Identify which cell holds the provided text, then report its [X, Y] central coordinate. 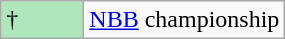
NBB championship [184, 20]
† [42, 20]
